Determine the (x, y) coordinate at the center of the cell enclosing the given text.  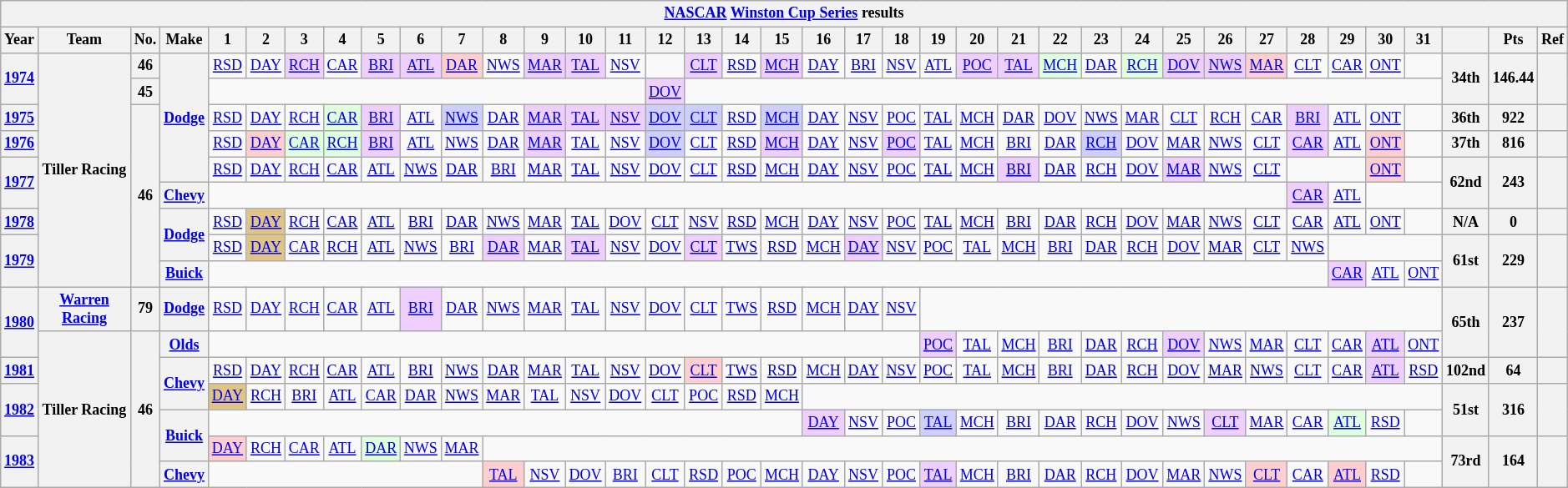
13 (703, 40)
4 (342, 40)
1979 (20, 260)
Olds (185, 344)
229 (1513, 260)
17 (863, 40)
2 (266, 40)
37th (1466, 143)
816 (1513, 143)
146.44 (1513, 78)
16 (823, 40)
7 (462, 40)
No. (145, 40)
922 (1513, 117)
8 (503, 40)
14 (741, 40)
20 (977, 40)
36th (1466, 117)
243 (1513, 183)
Warren Racing (83, 309)
0 (1513, 222)
18 (902, 40)
1 (227, 40)
1975 (20, 117)
1980 (20, 322)
45 (145, 92)
1977 (20, 183)
10 (585, 40)
N/A (1466, 222)
21 (1019, 40)
12 (665, 40)
Make (185, 40)
30 (1385, 40)
79 (145, 309)
1974 (20, 78)
25 (1184, 40)
24 (1142, 40)
3 (304, 40)
Team (83, 40)
15 (782, 40)
102nd (1466, 370)
1982 (20, 410)
27 (1267, 40)
64 (1513, 370)
6 (421, 40)
62nd (1466, 183)
164 (1513, 461)
61st (1466, 260)
11 (625, 40)
Ref (1553, 40)
23 (1102, 40)
316 (1513, 410)
65th (1466, 322)
22 (1060, 40)
34th (1466, 78)
NASCAR Winston Cup Series results (784, 13)
1978 (20, 222)
1976 (20, 143)
19 (938, 40)
26 (1226, 40)
28 (1308, 40)
Year (20, 40)
9 (545, 40)
1981 (20, 370)
1983 (20, 461)
29 (1348, 40)
237 (1513, 322)
73rd (1466, 461)
Pts (1513, 40)
51st (1466, 410)
5 (381, 40)
31 (1424, 40)
